Extract the [x, y] coordinate from the center of the cell holding the provided text.  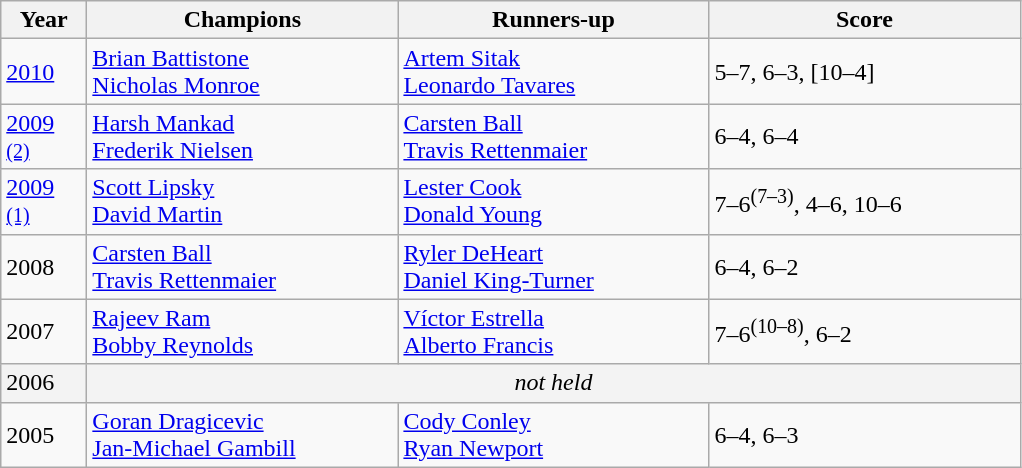
6–4, 6–3 [864, 434]
2009 (1) [44, 202]
2009 (2) [44, 136]
Ryler DeHeart Daniel King-Turner [554, 266]
Goran Dragicevic Jan-Michael Gambill [242, 434]
Score [864, 20]
Scott Lipsky David Martin [242, 202]
7–6(7–3), 4–6, 10–6 [864, 202]
6–4, 6–2 [864, 266]
2007 [44, 332]
not held [554, 383]
Cody Conley Ryan Newport [554, 434]
2010 [44, 72]
Champions [242, 20]
Runners-up [554, 20]
5–7, 6–3, [10–4] [864, 72]
6–4, 6–4 [864, 136]
7–6(10–8), 6–2 [864, 332]
Harsh Mankad Frederik Nielsen [242, 136]
Víctor Estrella Alberto Francis [554, 332]
2006 [44, 383]
2008 [44, 266]
2005 [44, 434]
Brian Battistone Nicholas Monroe [242, 72]
Year [44, 20]
Artem Sitak Leonardo Tavares [554, 72]
Lester Cook Donald Young [554, 202]
Rajeev Ram Bobby Reynolds [242, 332]
